Search for the cell housing the specified text and yield its [X, Y] center coordinate. 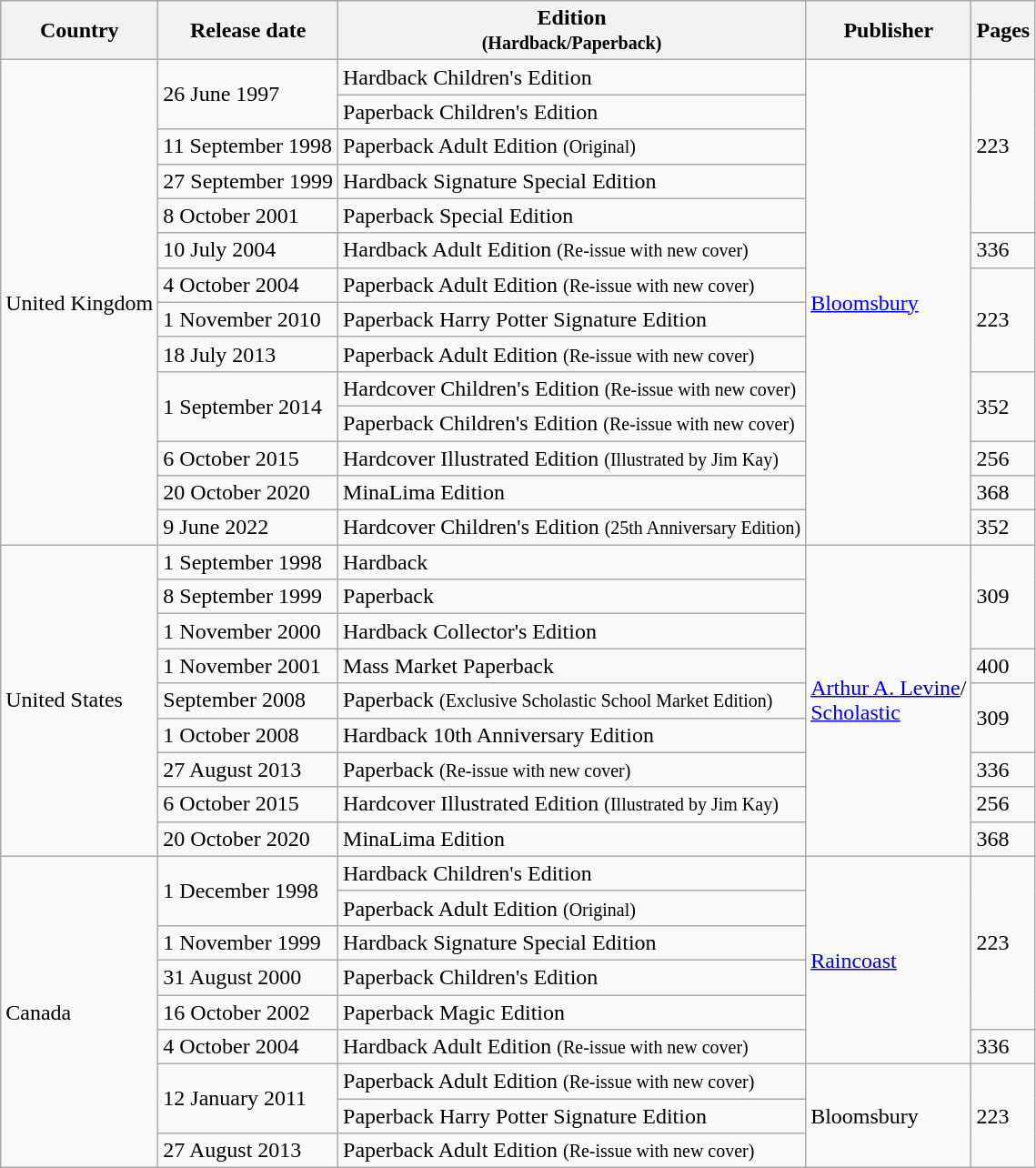
Mass Market Paperback [572, 666]
1 November 1999 [248, 942]
1 November 2010 [248, 319]
18 July 2013 [248, 354]
1 December 1998 [248, 891]
Hardback 10th Anniversary Edition [572, 735]
Paperback Magic Edition [572, 1012]
1 November 2001 [248, 666]
26 June 1997 [248, 95]
27 September 1999 [248, 181]
8 October 2001 [248, 216]
Paperback Children's Edition (Re-issue with new cover) [572, 423]
31 August 2000 [248, 977]
8 September 1999 [248, 597]
Arthur A. Levine/Scholastic [889, 700]
12 January 2011 [248, 1099]
Hardback Collector's Edition [572, 631]
400 [1003, 666]
1 November 2000 [248, 631]
1 October 2008 [248, 735]
Country [80, 31]
Hardback [572, 562]
9 June 2022 [248, 528]
Paperback (Exclusive Scholastic School Market Edition) [572, 700]
Hardcover Children's Edition (Re-issue with new cover) [572, 388]
Canada [80, 1012]
10 July 2004 [248, 250]
11 September 1998 [248, 146]
September 2008 [248, 700]
United Kingdom [80, 302]
Paperback (Re-issue with new cover) [572, 770]
Hardcover Children's Edition (25th Anniversary Edition) [572, 528]
Paperback [572, 597]
Release date [248, 31]
Pages [1003, 31]
United States [80, 700]
Raincoast [889, 960]
Paperback Special Edition [572, 216]
1 September 1998 [248, 562]
1 September 2014 [248, 406]
Edition(Hardback/Paperback) [572, 31]
16 October 2002 [248, 1012]
Publisher [889, 31]
